Output the [x, y] coordinate of the center of the cell containing the given text.  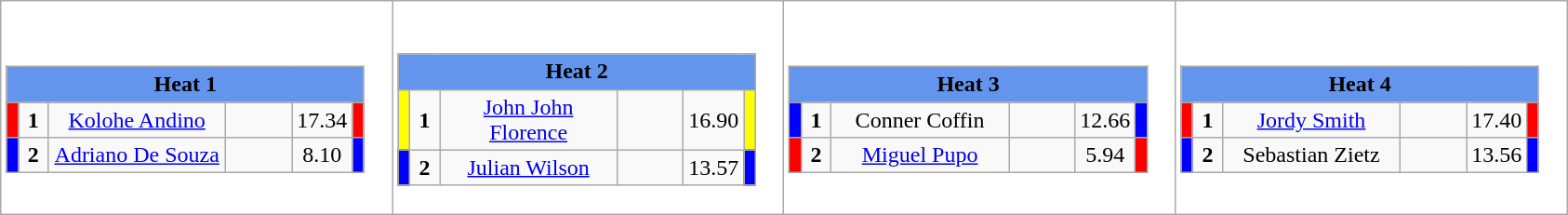
Adriano De Souza [138, 155]
Heat 4 1 Jordy Smith 17.40 2 Sebastian Zietz 13.56 [1371, 108]
Heat 1 1 Kolohe Andino 17.34 2 Adriano De Souza 8.10 [197, 108]
John John Florence [528, 119]
13.57 [714, 168]
12.66 [1105, 120]
Heat 2 [577, 72]
Conner Coffin [921, 120]
17.40 [1497, 120]
Julian Wilson [528, 168]
17.34 [322, 120]
Kolohe Andino [138, 120]
Miguel Pupo [921, 155]
8.10 [322, 155]
5.94 [1105, 155]
Jordy Smith [1311, 120]
Heat 4 [1360, 85]
16.90 [714, 119]
Heat 2 1 John John Florence 16.90 2 Julian Wilson 13.57 [588, 108]
Heat 3 [968, 85]
Sebastian Zietz [1311, 155]
Heat 1 [185, 85]
Heat 3 1 Conner Coffin 12.66 2 Miguel Pupo 5.94 [980, 108]
13.56 [1497, 155]
